Detect which cell encompasses the target text, then output its (X, Y) center coordinate. 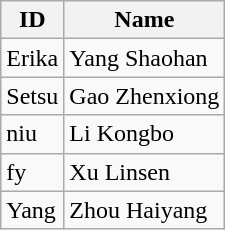
niu (32, 134)
Erika (32, 58)
Setsu (32, 96)
Xu Linsen (144, 172)
Gao Zhenxiong (144, 96)
Zhou Haiyang (144, 210)
Li Kongbo (144, 134)
ID (32, 20)
fy (32, 172)
Yang (32, 210)
Yang Shaohan (144, 58)
Name (144, 20)
